Capture the cell that displays the provided text and extract its (x, y) central coordinate. 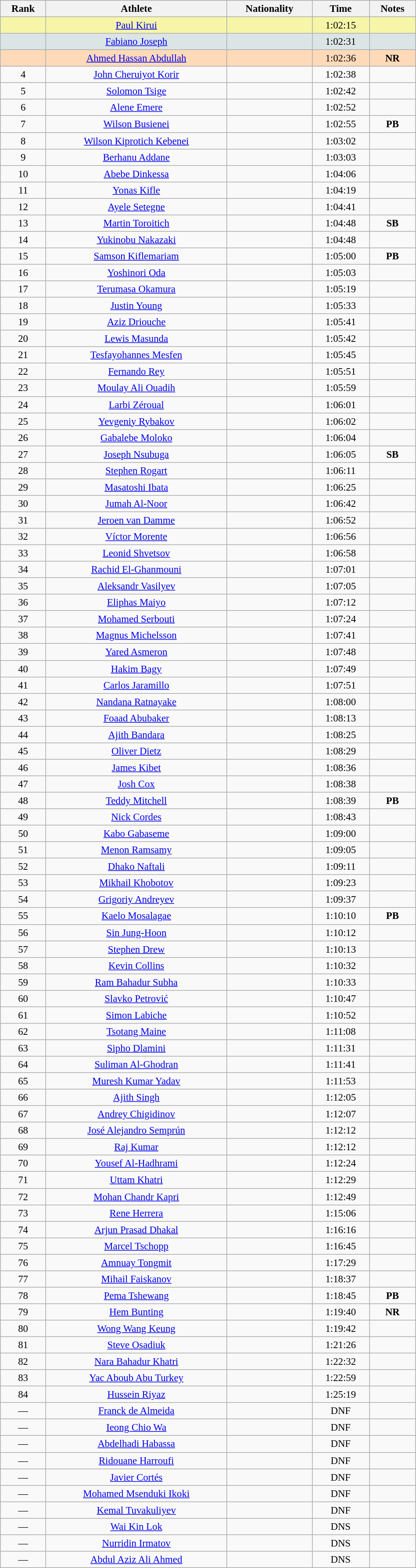
Carlos Jaramillo (136, 685)
16 (23, 273)
John Cheruiyot Korir (136, 75)
1:02:31 (341, 42)
25 (23, 421)
82 (23, 1362)
55 (23, 916)
1:09:05 (341, 850)
1:09:11 (341, 867)
Joseph Nsubuga (136, 454)
26 (23, 438)
Nationality (269, 9)
1:10:47 (341, 999)
Foaad Abubaker (136, 718)
Solomon Tsige (136, 91)
1:06:52 (341, 520)
32 (23, 537)
1:02:15 (341, 25)
60 (23, 999)
24 (23, 405)
Amnuay Tongmit (136, 1263)
70 (23, 1163)
1:22:32 (341, 1362)
1:06:25 (341, 487)
76 (23, 1263)
1:25:19 (341, 1395)
1:05:51 (341, 372)
Abdelhadi Habassa (136, 1444)
Nurridin Irmatov (136, 1543)
64 (23, 1065)
Moulay Ali Ouadih (136, 388)
1:09:37 (341, 900)
Eliphas Maiyo (136, 603)
1:03:02 (341, 141)
Hakim Bagy (136, 669)
23 (23, 388)
4 (23, 75)
Menon Ramsamy (136, 850)
Ajith Singh (136, 1098)
48 (23, 800)
Yonas Kifle (136, 190)
61 (23, 1015)
Athlete (136, 9)
29 (23, 487)
1:19:42 (341, 1328)
19 (23, 322)
James Kibet (136, 768)
1:05:59 (341, 388)
44 (23, 735)
José Alejandro Semprún (136, 1130)
1:05:41 (341, 322)
Aleksandr Vasilyev (136, 586)
Gabalebe Moloko (136, 438)
Hussein Riyaz (136, 1395)
Muresh Kumar Yadav (136, 1081)
1:12:24 (341, 1163)
41 (23, 685)
72 (23, 1197)
Ram Bahadur Subha (136, 982)
Kabo Gabaseme (136, 834)
1:06:11 (341, 471)
66 (23, 1098)
1:06:58 (341, 553)
Andrey Chigidinov (136, 1114)
50 (23, 834)
1:11:31 (341, 1048)
35 (23, 586)
1:08:29 (341, 751)
Franck de Almeida (136, 1411)
1:10:32 (341, 965)
Mihail Faiskanov (136, 1279)
Rene Herrera (136, 1213)
1:05:45 (341, 355)
Mikhail Khobotov (136, 883)
Fernando Rey (136, 372)
11 (23, 190)
1:10:12 (341, 933)
Ridouane Harroufi (136, 1460)
Arjun Prasad Dhakal (136, 1230)
Yared Asmeron (136, 652)
1:08:38 (341, 784)
Tsotang Maine (136, 1032)
80 (23, 1328)
Ajith Bandara (136, 735)
1:02:42 (341, 91)
Magnus Michelsson (136, 636)
81 (23, 1345)
1:08:36 (341, 768)
21 (23, 355)
1:09:23 (341, 883)
Nandana Ratnayake (136, 702)
Yac Aboub Abu Turkey (136, 1378)
Paul Kirui (136, 25)
1:11:53 (341, 1081)
1:07:05 (341, 586)
1:06:56 (341, 537)
36 (23, 603)
Aziz Driouche (136, 322)
83 (23, 1378)
Teddy Mitchell (136, 800)
Víctor Morente (136, 537)
1:08:39 (341, 800)
Martin Toroitich (136, 223)
1:16:45 (341, 1246)
1:04:19 (341, 190)
Masatoshi Ibata (136, 487)
Wilson Kiprotich Kebenei (136, 141)
17 (23, 289)
30 (23, 504)
1:12:07 (341, 1114)
1:07:24 (341, 619)
45 (23, 751)
Samson Kiflemariam (136, 256)
Sipho Dlamini (136, 1048)
1:18:45 (341, 1295)
28 (23, 471)
Wong Wang Keung (136, 1328)
Hem Bunting (136, 1312)
Terumasa Okamura (136, 289)
Mohamed Serbouti (136, 619)
Kevin Collins (136, 965)
67 (23, 1114)
65 (23, 1081)
1:06:05 (341, 454)
42 (23, 702)
69 (23, 1147)
1:05:00 (341, 256)
Yukinobu Nakazaki (136, 240)
1:03:03 (341, 157)
71 (23, 1180)
1:16:16 (341, 1230)
Abdul Aziz Ali Ahmed (136, 1560)
74 (23, 1230)
Wai Kin Lok (136, 1527)
51 (23, 850)
47 (23, 784)
59 (23, 982)
Rank (23, 9)
Tesfayohannes Mesfen (136, 355)
5 (23, 91)
1:10:13 (341, 949)
15 (23, 256)
1:12:29 (341, 1180)
27 (23, 454)
1:12:05 (341, 1098)
62 (23, 1032)
Pema Tshewang (136, 1295)
20 (23, 339)
Uttam Khatri (136, 1180)
1:08:25 (341, 735)
1:07:41 (341, 636)
1:06:01 (341, 405)
Stephen Rogart (136, 471)
75 (23, 1246)
Notes (393, 9)
37 (23, 619)
12 (23, 207)
Alene Emere (136, 108)
1:22:59 (341, 1378)
Raj Kumar (136, 1147)
58 (23, 965)
18 (23, 306)
Nara Bahadur Khatri (136, 1362)
1:15:06 (341, 1213)
1:02:52 (341, 108)
84 (23, 1395)
1:08:43 (341, 817)
1:12:49 (341, 1197)
54 (23, 900)
1:06:04 (341, 438)
1:04:06 (341, 174)
34 (23, 570)
22 (23, 372)
1:10:52 (341, 1015)
77 (23, 1279)
Ahmed Hassan Abdullah (136, 58)
1:07:48 (341, 652)
1:18:37 (341, 1279)
7 (23, 124)
1:04:41 (341, 207)
49 (23, 817)
Justin Young (136, 306)
Yevgeniy Rybakov (136, 421)
6 (23, 108)
1:06:02 (341, 421)
Ieong Chio Wa (136, 1428)
1:06:42 (341, 504)
40 (23, 669)
Yousef Al-Hadhrami (136, 1163)
9 (23, 157)
31 (23, 520)
1:10:33 (341, 982)
1:05:42 (341, 339)
57 (23, 949)
56 (23, 933)
33 (23, 553)
Stephen Drew (136, 949)
14 (23, 240)
Ayele Setegne (136, 207)
Jumah Al-Noor (136, 504)
1:11:41 (341, 1065)
Nick Cordes (136, 817)
73 (23, 1213)
Yoshinori Oda (136, 273)
1:07:49 (341, 669)
Grigoriy Andreyev (136, 900)
13 (23, 223)
Mohamed Msenduki Ikoki (136, 1493)
Slavko Petrović (136, 999)
Jeroen van Damme (136, 520)
1:08:00 (341, 702)
Javier Cortés (136, 1477)
1:08:13 (341, 718)
1:02:55 (341, 124)
Marcel Tschopp (136, 1246)
Larbi Zéroual (136, 405)
Fabiano Joseph (136, 42)
1:05:19 (341, 289)
1:02:38 (341, 75)
1:10:10 (341, 916)
1:02:36 (341, 58)
8 (23, 141)
1:17:29 (341, 1263)
1:11:08 (341, 1032)
79 (23, 1312)
Simon Labiche (136, 1015)
Dhako Naftali (136, 867)
1:07:12 (341, 603)
Rachid El-Ghanmouni (136, 570)
1:21:26 (341, 1345)
1:07:51 (341, 685)
Lewis Masunda (136, 339)
1:07:01 (341, 570)
53 (23, 883)
Abebe Dinkessa (136, 174)
63 (23, 1048)
Steve Osadiuk (136, 1345)
43 (23, 718)
78 (23, 1295)
52 (23, 867)
46 (23, 768)
Time (341, 9)
68 (23, 1130)
1:05:03 (341, 273)
1:09:00 (341, 834)
10 (23, 174)
Sin Jung-Hoon (136, 933)
Kemal Tuvakuliyev (136, 1510)
Wilson Busienei (136, 124)
Mohan Chandr Kapri (136, 1197)
39 (23, 652)
Suliman Al-Ghodran (136, 1065)
Berhanu Addane (136, 157)
1:19:40 (341, 1312)
Oliver Dietz (136, 751)
Kaelo Mosalagae (136, 916)
38 (23, 636)
Josh Cox (136, 784)
1:05:33 (341, 306)
Leonid Shvetsov (136, 553)
